Determine the [x, y] coordinate at the center of the cell enclosing the given text.  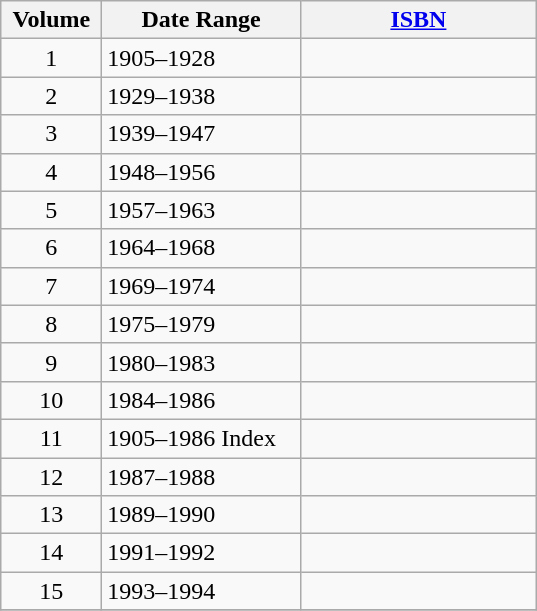
15 [52, 591]
1984–1986 [202, 400]
1905–1928 [202, 58]
1957–1963 [202, 210]
13 [52, 515]
1980–1983 [202, 362]
1905–1986 Index [202, 438]
5 [52, 210]
9 [52, 362]
4 [52, 172]
11 [52, 438]
1975–1979 [202, 324]
1969–1974 [202, 286]
Date Range [202, 20]
1989–1990 [202, 515]
1929–1938 [202, 96]
1964–1968 [202, 248]
Volume [52, 20]
3 [52, 134]
1939–1947 [202, 134]
1948–1956 [202, 172]
1 [52, 58]
1993–1994 [202, 591]
7 [52, 286]
12 [52, 477]
ISBN [418, 20]
14 [52, 553]
1991–1992 [202, 553]
8 [52, 324]
10 [52, 400]
2 [52, 96]
6 [52, 248]
1987–1988 [202, 477]
